Output the (X, Y) coordinate of the center of the cell containing the given text.  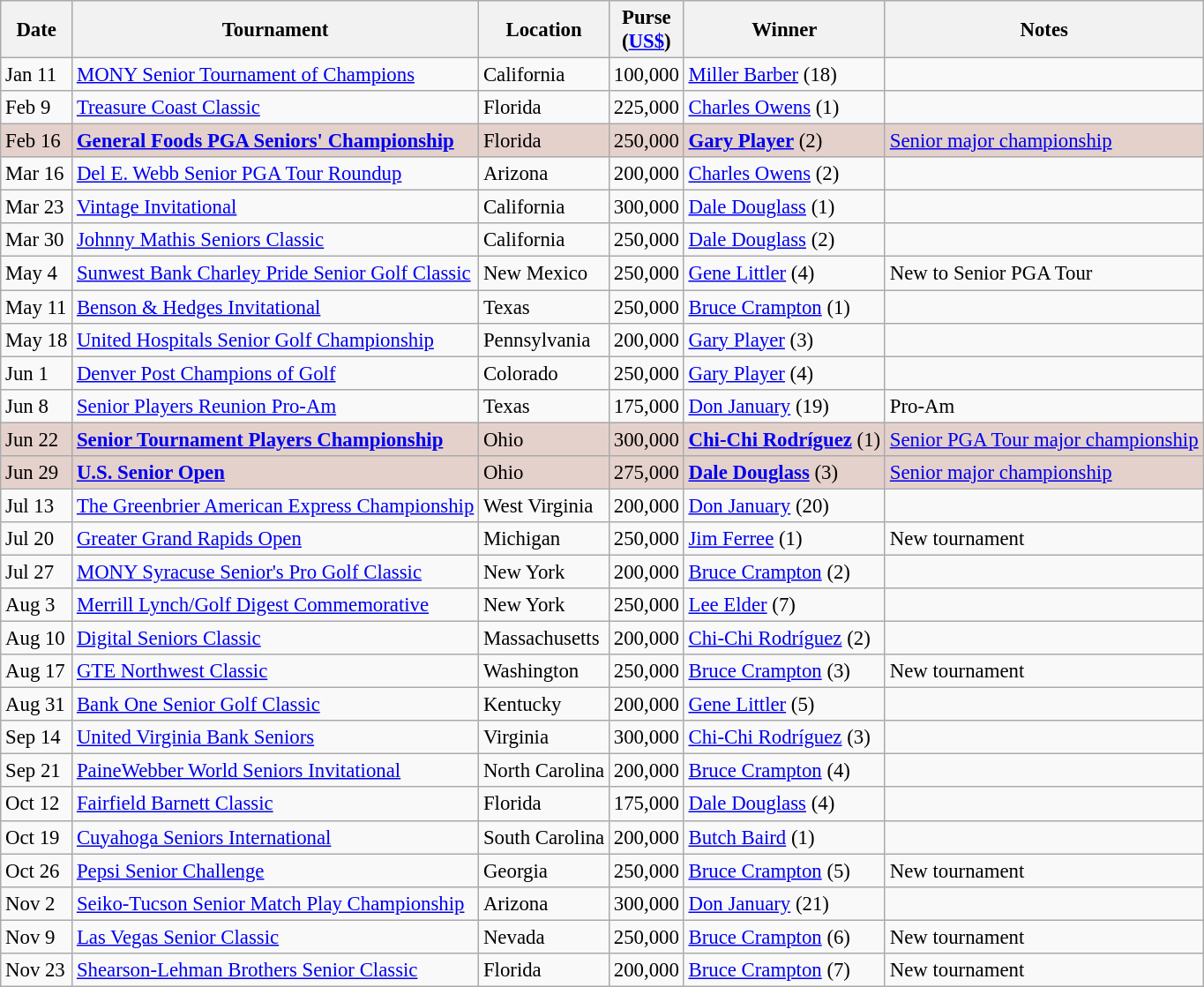
Nevada (544, 937)
Location (544, 30)
Virginia (544, 737)
Oct 19 (37, 837)
Mar 23 (37, 207)
Gene Littler (5) (784, 705)
100,000 (647, 75)
Kentucky (544, 705)
General Foods PGA Seniors' Championship (275, 141)
Gary Player (2) (784, 141)
May 11 (37, 307)
Butch Baird (1) (784, 837)
Vintage Invitational (275, 207)
Nov 9 (37, 937)
Senior Players Reunion Pro-Am (275, 406)
Jul 27 (37, 572)
Tournament (275, 30)
Jun 1 (37, 373)
Mar 30 (37, 241)
Don January (21) (784, 903)
PaineWebber World Seniors Invitational (275, 771)
Dale Douglass (4) (784, 804)
Digital Seniors Classic (275, 639)
Bruce Crampton (2) (784, 572)
Las Vegas Senior Classic (275, 937)
Merrill Lynch/Golf Digest Commemorative (275, 605)
United Hospitals Senior Golf Championship (275, 340)
Shearson-Lehman Brothers Senior Classic (275, 970)
Charles Owens (2) (784, 174)
GTE Northwest Classic (275, 671)
Oct 26 (37, 871)
May 18 (37, 340)
Bruce Crampton (7) (784, 970)
Oct 12 (37, 804)
Bruce Crampton (4) (784, 771)
Pro-Am (1043, 406)
Feb 9 (37, 108)
Chi-Chi Rodríguez (1) (784, 439)
Aug 31 (37, 705)
Gary Player (4) (784, 373)
Charles Owens (1) (784, 108)
Lee Elder (7) (784, 605)
Jim Ferree (1) (784, 539)
Greater Grand Rapids Open (275, 539)
Jan 11 (37, 75)
Seiko-Tucson Senior Match Play Championship (275, 903)
Dale Douglass (3) (784, 473)
The Greenbrier American Express Championship (275, 505)
Senior PGA Tour major championship (1043, 439)
Sep 21 (37, 771)
275,000 (647, 473)
Benson & Hedges Invitational (275, 307)
Purse(US$) (647, 30)
Chi-Chi Rodríguez (3) (784, 737)
New Mexico (544, 273)
North Carolina (544, 771)
Bruce Crampton (6) (784, 937)
Pennsylvania (544, 340)
Bruce Crampton (3) (784, 671)
Pepsi Senior Challenge (275, 871)
Johnny Mathis Seniors Classic (275, 241)
Feb 16 (37, 141)
Jun 29 (37, 473)
New to Senior PGA Tour (1043, 273)
Bruce Crampton (1) (784, 307)
Bruce Crampton (5) (784, 871)
Washington (544, 671)
Winner (784, 30)
Colorado (544, 373)
Jun 8 (37, 406)
United Virginia Bank Seniors (275, 737)
West Virginia (544, 505)
Dale Douglass (2) (784, 241)
Jul 13 (37, 505)
Dale Douglass (1) (784, 207)
Gary Player (3) (784, 340)
Cuyahoga Seniors International (275, 837)
Fairfield Barnett Classic (275, 804)
South Carolina (544, 837)
Sunwest Bank Charley Pride Senior Golf Classic (275, 273)
Nov 23 (37, 970)
Treasure Coast Classic (275, 108)
Aug 10 (37, 639)
U.S. Senior Open (275, 473)
Don January (19) (784, 406)
Del E. Webb Senior PGA Tour Roundup (275, 174)
Senior Tournament Players Championship (275, 439)
Sep 14 (37, 737)
Georgia (544, 871)
Bank One Senior Golf Classic (275, 705)
Massachusetts (544, 639)
225,000 (647, 108)
Denver Post Champions of Golf (275, 373)
Don January (20) (784, 505)
Gene Littler (4) (784, 273)
Aug 3 (37, 605)
Chi-Chi Rodríguez (2) (784, 639)
Jun 22 (37, 439)
Jul 20 (37, 539)
MONY Syracuse Senior's Pro Golf Classic (275, 572)
Michigan (544, 539)
Date (37, 30)
MONY Senior Tournament of Champions (275, 75)
May 4 (37, 273)
Mar 16 (37, 174)
Miller Barber (18) (784, 75)
Nov 2 (37, 903)
Notes (1043, 30)
Aug 17 (37, 671)
